Scan for the cell matching the given text and deliver its (X, Y) coordinate at center. 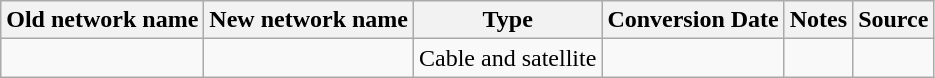
Old network name (102, 20)
New network name (309, 20)
Conversion Date (693, 20)
Cable and satellite (508, 58)
Type (508, 20)
Notes (818, 20)
Source (894, 20)
